Provide the (X, Y) coordinate of the cell's center where the given text is located.  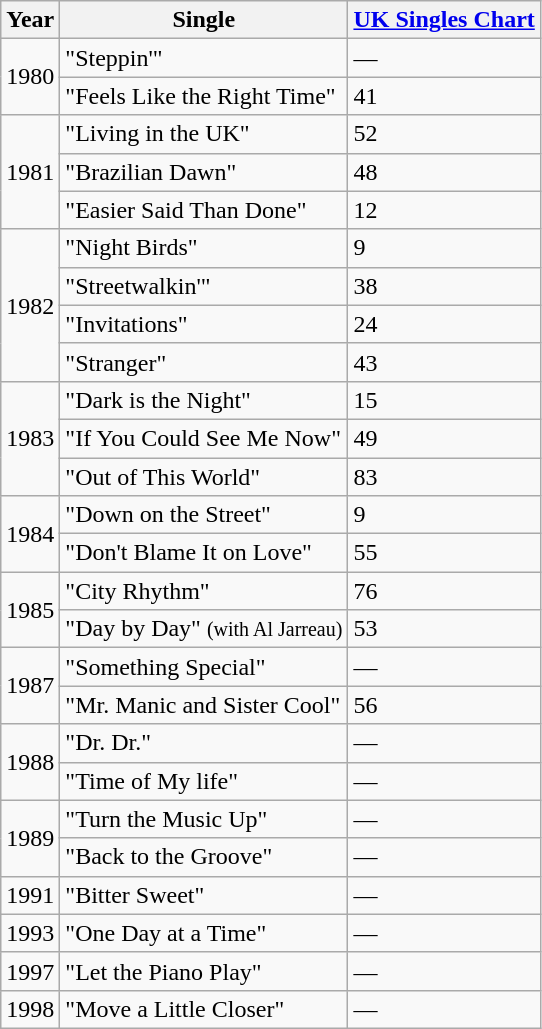
"Invitations" (204, 324)
1985 (30, 610)
"If You Could See Me Now" (204, 438)
1997 (30, 971)
1989 (30, 838)
1987 (30, 686)
"Out of This World" (204, 477)
56 (444, 705)
"Dark is the Night" (204, 400)
1984 (30, 534)
1998 (30, 1009)
43 (444, 362)
53 (444, 629)
Year (30, 20)
"Turn the Music Up" (204, 819)
48 (444, 172)
"Bitter Sweet" (204, 895)
83 (444, 477)
12 (444, 210)
"Brazilian Dawn" (204, 172)
"Day by Day" (with Al Jarreau) (204, 629)
"City Rhythm" (204, 591)
"Mr. Manic and Sister Cool" (204, 705)
38 (444, 286)
"Don't Blame It on Love" (204, 553)
1983 (30, 438)
1993 (30, 933)
"Let the Piano Play" (204, 971)
"Easier Said Than Done" (204, 210)
"Back to the Groove" (204, 857)
"Something Special" (204, 667)
52 (444, 134)
15 (444, 400)
"Down on the Street" (204, 515)
UK Singles Chart (444, 20)
"Streetwalkin'" (204, 286)
1980 (30, 77)
76 (444, 591)
"Time of My life" (204, 781)
"Night Birds" (204, 248)
1981 (30, 172)
"One Day at a Time" (204, 933)
24 (444, 324)
1982 (30, 305)
"Living in the UK" (204, 134)
Single (204, 20)
"Stranger" (204, 362)
55 (444, 553)
"Move a Little Closer" (204, 1009)
"Dr. Dr." (204, 743)
41 (444, 96)
"Steppin'" (204, 58)
1991 (30, 895)
"Feels Like the Right Time" (204, 96)
1988 (30, 762)
49 (444, 438)
